Identify which cell holds the provided text, then report its (X, Y) central coordinate. 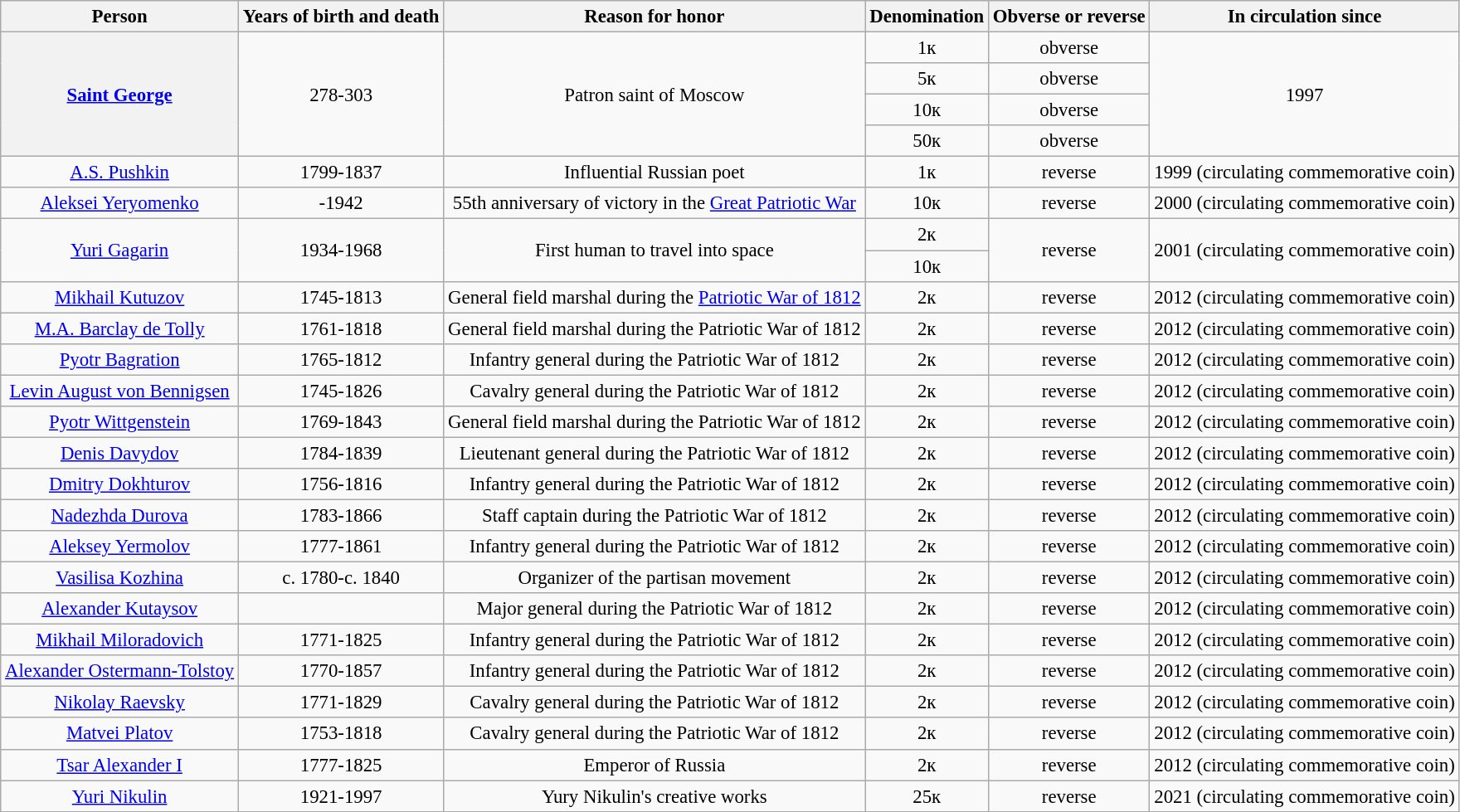
Lieutenant general during the Patriotic War of 1812 (655, 453)
-1942 (340, 203)
1771-1829 (340, 703)
Nadezhda Durova (119, 515)
1765-1812 (340, 359)
Obverse or reverse (1068, 17)
2021 (circulating commemorative coin) (1304, 796)
Reason for honor (655, 17)
Aleksei Yeryomenko (119, 203)
1771-1825 (340, 640)
1745-1813 (340, 297)
2000 (circulating commemorative coin) (1304, 203)
First human to travel into space (655, 250)
Dmitry Dokhturov (119, 484)
M.A. Barclay de Tolly (119, 328)
Saint George (119, 95)
Mikhail Kutuzov (119, 297)
Pyotr Bagration (119, 359)
1784-1839 (340, 453)
1997 (1304, 95)
1753-1818 (340, 734)
Alexander Ostermann-Tolstoy (119, 671)
5к (927, 79)
Tsar Alexander I (119, 765)
1783-1866 (340, 515)
Influential Russian poet (655, 173)
Yuri Nikulin (119, 796)
Vasilisa Kozhina (119, 578)
278-303 (340, 95)
1770-1857 (340, 671)
Alexander Kutaysov (119, 609)
Pyotr Wittgenstein (119, 422)
Major general during the Patriotic War of 1812 (655, 609)
Mikhail Miloradovich (119, 640)
Yuri Gagarin (119, 250)
Yury Nikulin's creative works (655, 796)
Staff captain during the Patriotic War of 1812 (655, 515)
1769-1843 (340, 422)
Denis Davydov (119, 453)
1999 (circulating commemorative coin) (1304, 173)
25к (927, 796)
1761-1818 (340, 328)
55th anniversary of victory in the Great Patriotic War (655, 203)
Levin August von Bennigsen (119, 391)
Emperor of Russia (655, 765)
1777-1825 (340, 765)
Aleksey Yermolov (119, 547)
Person (119, 17)
c. 1780-c. 1840 (340, 578)
1799-1837 (340, 173)
A.S. Pushkin (119, 173)
1921-1997 (340, 796)
1745-1826 (340, 391)
Patron saint of Moscow (655, 95)
Denomination (927, 17)
2001 (circulating commemorative coin) (1304, 250)
50к (927, 141)
Matvei Platov (119, 734)
1934-1968 (340, 250)
Nikolay Raevsky (119, 703)
In circulation since (1304, 17)
Years of birth and death (340, 17)
Organizer of the partisan movement (655, 578)
1756-1816 (340, 484)
1777-1861 (340, 547)
